Search for the cell housing the specified text and yield its [x, y] center coordinate. 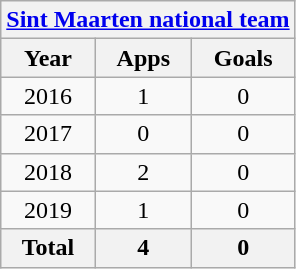
2017 [48, 134]
4 [143, 248]
Sint Maarten national team [148, 20]
2018 [48, 172]
2019 [48, 210]
Goals [243, 58]
Apps [143, 58]
Year [48, 58]
2016 [48, 96]
2 [143, 172]
Total [48, 248]
